Pinpoint the cell where the given text exists, returning its (X, Y) midpoint coordinate. 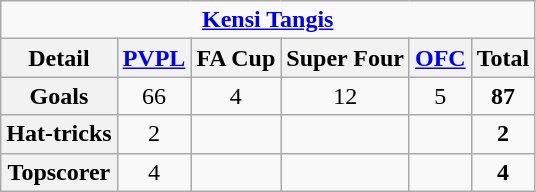
FA Cup (236, 58)
66 (154, 96)
5 (440, 96)
OFC (440, 58)
Topscorer (59, 172)
87 (503, 96)
Total (503, 58)
Kensi Tangis (268, 20)
PVPL (154, 58)
12 (346, 96)
Super Four (346, 58)
Hat-tricks (59, 134)
Detail (59, 58)
Goals (59, 96)
